Locate the cell with the specified text and output its [X, Y] center coordinate. 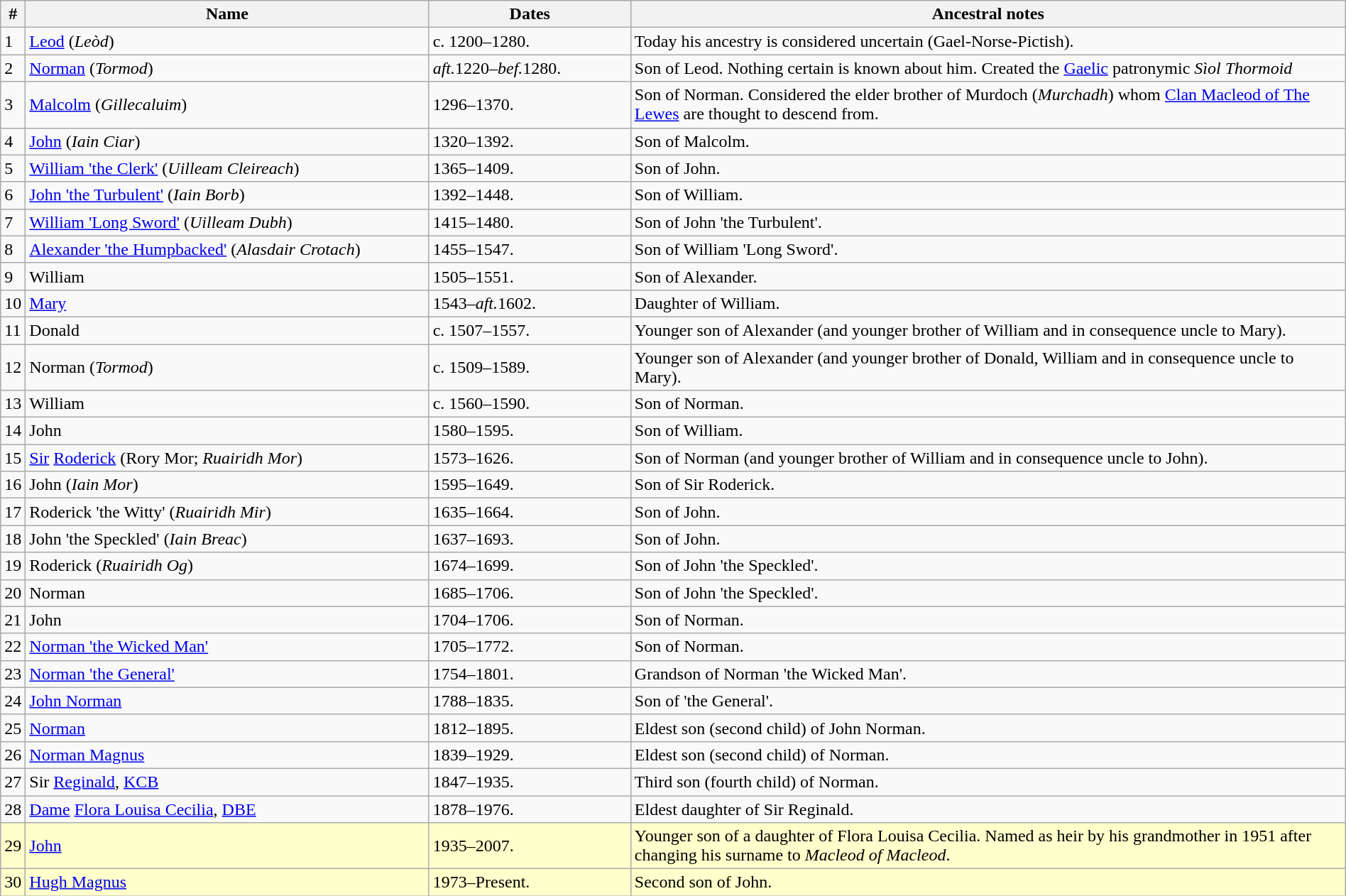
17 [13, 512]
Eldest son (second child) of John Norman. [988, 728]
Son of Norman. Considered the elder brother of Murdoch (Murchadh) whom Clan Macleod of The Lewes are thought to descend from. [988, 105]
1392–1448. [530, 195]
10 [13, 303]
Hugh Magnus [227, 883]
Dame Flora Louisa Cecilia, DBE [227, 809]
1973–Present. [530, 883]
6 [13, 195]
Norman 'the General' [227, 674]
1296–1370. [530, 105]
13 [13, 404]
27 [13, 782]
1635–1664. [530, 512]
12 [13, 366]
1573–1626. [530, 458]
c. 1507–1557. [530, 330]
Younger son of Alexander (and younger brother of William and in consequence uncle to Mary). [988, 330]
John 'the Speckled' (Iain Breac) [227, 539]
1455–1547. [530, 249]
3 [13, 105]
1935–2007. [530, 846]
John (Iain Mor) [227, 485]
1580–1595. [530, 431]
1365–1409. [530, 168]
Son of John 'the Turbulent'. [988, 222]
Second son of John. [988, 883]
Eldest son (second child) of Norman. [988, 755]
John 'the Turbulent' (Iain Borb) [227, 195]
c. 1560–1590. [530, 404]
2 [13, 68]
Sir Roderick (Rory Mor; Ruairidh Mor) [227, 458]
Donald [227, 330]
1705–1772. [530, 647]
Dates [530, 14]
# [13, 14]
William 'Long Sword' (Uilleam Dubh) [227, 222]
Roderick 'the Witty' (Ruairidh Mir) [227, 512]
29 [13, 846]
c. 1509–1589. [530, 366]
20 [13, 593]
11 [13, 330]
16 [13, 485]
Daughter of William. [988, 303]
24 [13, 701]
Son of Norman (and younger brother of William and in consequence uncle to John). [988, 458]
21 [13, 620]
1674–1699. [530, 566]
22 [13, 647]
Sir Reginald, KCB [227, 782]
1704–1706. [530, 620]
Son of Malcolm. [988, 141]
Eldest daughter of Sir Reginald. [988, 809]
5 [13, 168]
8 [13, 249]
c. 1200–1280. [530, 41]
1685–1706. [530, 593]
Son of Alexander. [988, 276]
Leod (Leòd) [227, 41]
7 [13, 222]
26 [13, 755]
Malcolm (Gillecaluim) [227, 105]
1754–1801. [530, 674]
1595–1649. [530, 485]
Younger son of Alexander (and younger brother of Donald, William and in consequence uncle to Mary). [988, 366]
23 [13, 674]
25 [13, 728]
15 [13, 458]
1 [13, 41]
Norman 'the Wicked Man' [227, 647]
Ancestral notes [988, 14]
Alexander 'the Humpbacked' (Alasdair Crotach) [227, 249]
Third son (fourth child) of Norman. [988, 782]
Son of 'the General'. [988, 701]
Norman Magnus [227, 755]
1415–1480. [530, 222]
Roderick (Ruairidh Og) [227, 566]
John Norman [227, 701]
Grandson of Norman 'the Wicked Man'. [988, 674]
18 [13, 539]
Younger son of a daughter of Flora Louisa Cecilia. Named as heir by his grandmother in 1951 after changing his surname to Macleod of Macleod. [988, 846]
1812–1895. [530, 728]
1637–1693. [530, 539]
Son of William 'Long Sword'. [988, 249]
William 'the Clerk' (Uilleam Cleireach) [227, 168]
John (Iain Ciar) [227, 141]
1505–1551. [530, 276]
28 [13, 809]
aft.1220–bef.1280. [530, 68]
4 [13, 141]
1839–1929. [530, 755]
1788–1835. [530, 701]
19 [13, 566]
14 [13, 431]
Son of Leod. Nothing certain is known about him. Created the Gaelic patronymic Sìol Thormoid [988, 68]
1543–aft.1602. [530, 303]
1320–1392. [530, 141]
9 [13, 276]
Today his ancestry is considered uncertain (Gael-Norse-Pictish). [988, 41]
1847–1935. [530, 782]
Name [227, 14]
Mary [227, 303]
Son of Sir Roderick. [988, 485]
1878–1976. [530, 809]
30 [13, 883]
